Return (x, y) of the center of cell containing provided text 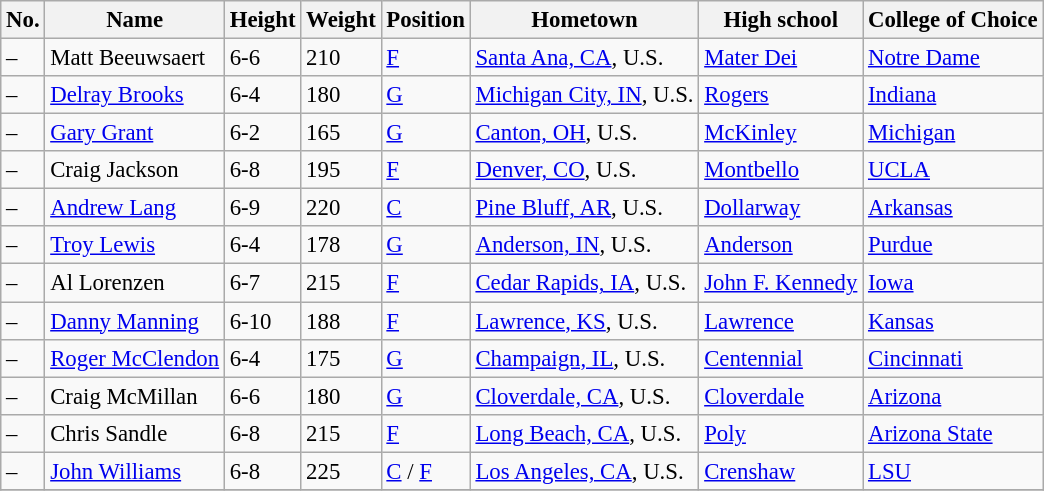
Notre Dame (953, 58)
Al Lorenzen (135, 283)
220 (341, 208)
188 (341, 321)
UCLA (953, 170)
6-9 (262, 208)
Purdue (953, 245)
Dollarway (781, 208)
C (426, 208)
Canton, OH, U.S. (584, 133)
Craig Jackson (135, 170)
Matt Beeuwsaert (135, 58)
Craig McMillan (135, 396)
Anderson, IN, U.S. (584, 245)
165 (341, 133)
Denver, CO, U.S. (584, 170)
Michigan (953, 133)
Arizona State (953, 433)
Arizona (953, 396)
Michigan City, IN, U.S. (584, 95)
Lawrence (781, 321)
Name (135, 20)
Gary Grant (135, 133)
Danny Manning (135, 321)
Los Angeles, CA, U.S. (584, 471)
Long Beach, CA, U.S. (584, 433)
Kansas (953, 321)
Champaign, IL, U.S. (584, 358)
Mater Dei (781, 58)
Poly (781, 433)
6-7 (262, 283)
Crenshaw (781, 471)
Arkansas (953, 208)
Delray Brooks (135, 95)
6-10 (262, 321)
Hometown (584, 20)
178 (341, 245)
Indiana (953, 95)
Rogers (781, 95)
John F. Kennedy (781, 283)
Troy Lewis (135, 245)
225 (341, 471)
Lawrence, KS, U.S. (584, 321)
175 (341, 358)
No. (23, 20)
Chris Sandle (135, 433)
Centennial (781, 358)
C / F (426, 471)
Cincinnati (953, 358)
195 (341, 170)
Anderson (781, 245)
High school (781, 20)
John Williams (135, 471)
McKinley (781, 133)
Roger McClendon (135, 358)
210 (341, 58)
Cedar Rapids, IA, U.S. (584, 283)
6-2 (262, 133)
Pine Bluff, AR, U.S. (584, 208)
Andrew Lang (135, 208)
Position (426, 20)
Cloverdale (781, 396)
LSU (953, 471)
Montbello (781, 170)
Weight (341, 20)
College of Choice (953, 20)
Iowa (953, 283)
Cloverdale, CA, U.S. (584, 396)
Height (262, 20)
Santa Ana, CA, U.S. (584, 58)
